From the cell containing the given text, extract its center point as (X, Y) coordinate. 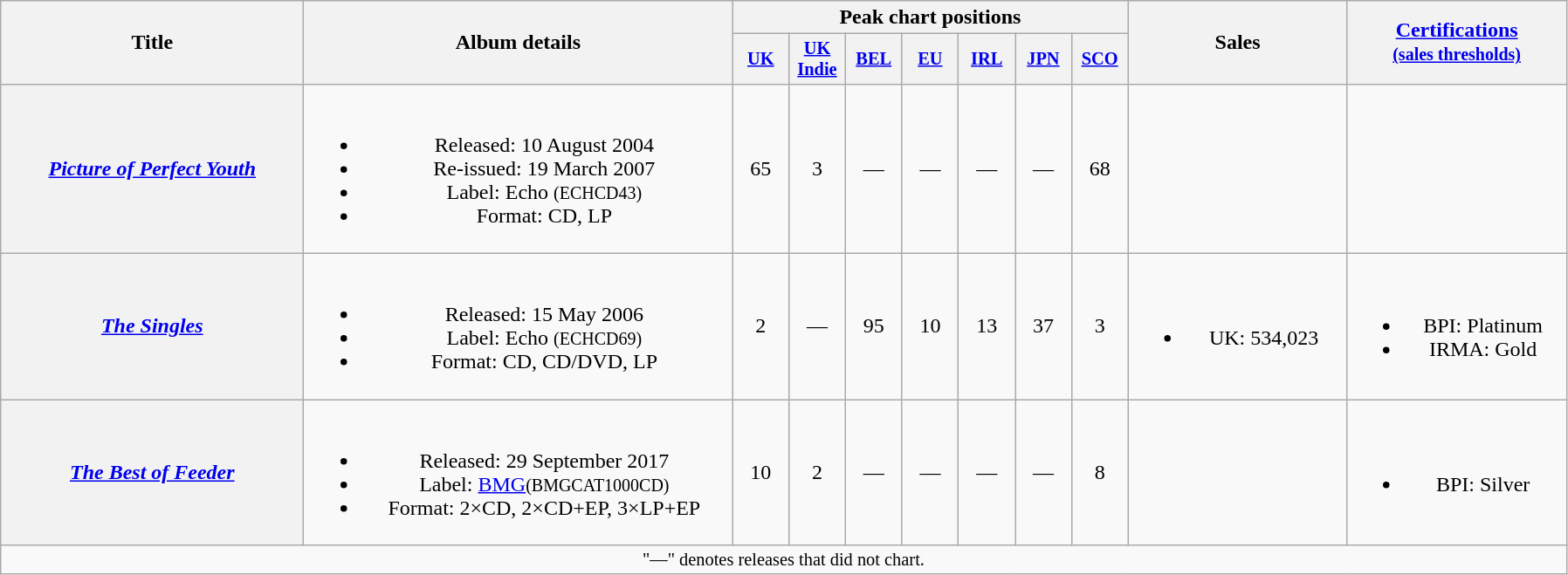
68 (1100, 168)
Title (152, 43)
SCO (1100, 59)
Sales (1238, 43)
"—" denotes releases that did not chart. (784, 560)
The Best of Feeder (152, 473)
EU (931, 59)
BPI: Silver (1456, 473)
IRL (987, 59)
BPI: PlatinumIRMA: Gold (1456, 326)
UK: 534,023 (1238, 326)
JPN (1044, 59)
Peak chart positions (931, 17)
UK Indie (817, 59)
UK (761, 59)
13 (987, 326)
Released: 15 May 2006Label: Echo (ECHCD69)Format: CD, CD/DVD, LP (519, 326)
The Singles (152, 326)
65 (761, 168)
8 (1100, 473)
Released: 10 August 2004Re-issued: 19 March 2007Label: Echo (ECHCD43)Format: CD, LP (519, 168)
BEL (873, 59)
Certifications(sales thresholds) (1456, 43)
Released: 29 September 2017Label: BMG(BMGCAT1000CD)Format: 2×CD, 2×CD+EP, 3×LP+EP (519, 473)
Picture of Perfect Youth (152, 168)
95 (873, 326)
Album details (519, 43)
37 (1044, 326)
